Output the (X, Y) coordinate of the center of the cell containing the given text.  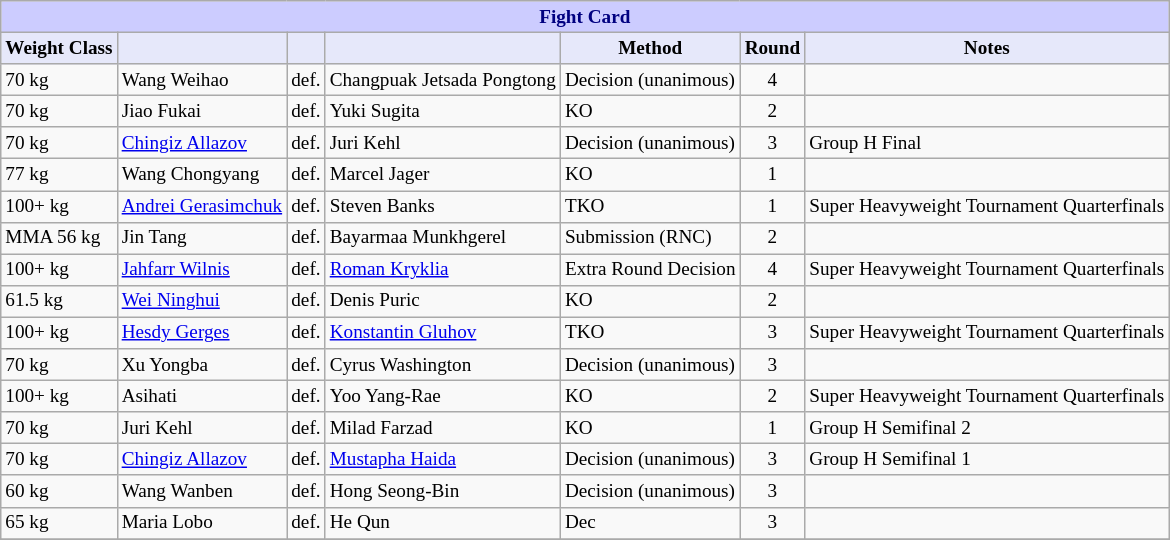
Round (772, 48)
Method (650, 48)
Jahfarr Wilnis (202, 270)
Wang Chongyang (202, 175)
Jiao Fukai (202, 111)
Yuki Sugita (442, 111)
He Qun (442, 523)
Roman Kryklia (442, 270)
Steven Banks (442, 206)
Asihati (202, 396)
Changpuak Jetsada Pongtong (442, 80)
Denis Puric (442, 301)
Group H Final (987, 143)
Cyrus Washington (442, 365)
Wei Ninghui (202, 301)
77 kg (59, 175)
Wang Weihao (202, 80)
Konstantin Gluhov (442, 333)
Jin Tang (202, 238)
Xu Yongba (202, 365)
Milad Farzad (442, 428)
Yoo Yang-Rae (442, 396)
61.5 kg (59, 301)
Group H Semifinal 2 (987, 428)
60 kg (59, 491)
Bayarmaa Munkhgerel (442, 238)
MMA 56 kg (59, 238)
Marcel Jager (442, 175)
Extra Round Decision (650, 270)
Fight Card (585, 17)
Notes (987, 48)
Maria Lobo (202, 523)
Hesdy Gerges (202, 333)
Mustapha Haida (442, 460)
Weight Class (59, 48)
Hong Seong-Bin (442, 491)
Group H Semifinal 1 (987, 460)
Dec (650, 523)
Submission (RNC) (650, 238)
Andrei Gerasimchuk (202, 206)
65 kg (59, 523)
Wang Wanben (202, 491)
